Return (X, Y) of the center of cell containing provided text 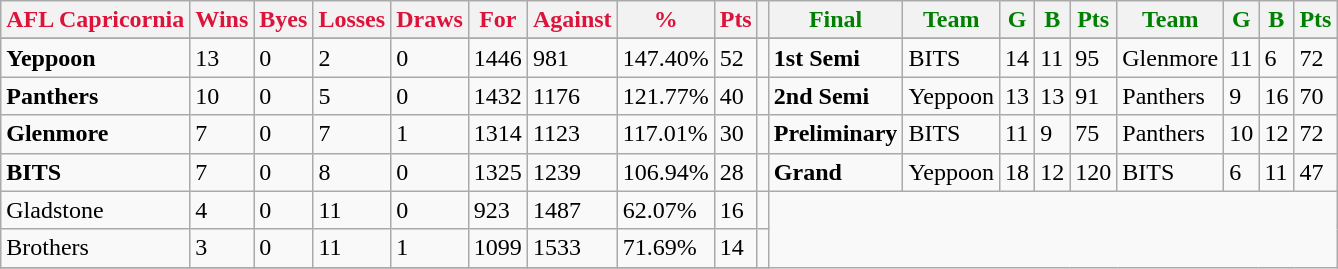
18 (1018, 172)
For (498, 20)
95 (1094, 58)
Brothers (96, 248)
Final (836, 20)
8 (352, 172)
923 (498, 210)
Wins (222, 20)
30 (736, 134)
1st Semi (836, 58)
28 (736, 172)
Gladstone (96, 210)
1239 (572, 172)
Byes (284, 20)
147.40% (666, 58)
40 (736, 96)
117.01% (666, 134)
Grand (836, 172)
62.07% (666, 210)
75 (1094, 134)
91 (1094, 96)
4 (222, 210)
% (666, 20)
1314 (498, 134)
70 (1316, 96)
3 (222, 248)
1099 (498, 248)
Losses (352, 20)
Against (572, 20)
1432 (498, 96)
106.94% (666, 172)
1487 (572, 210)
1123 (572, 134)
47 (1316, 172)
1533 (572, 248)
71.69% (666, 248)
1325 (498, 172)
981 (572, 58)
2 (352, 58)
1176 (572, 96)
Draws (430, 20)
5 (352, 96)
1446 (498, 58)
2nd Semi (836, 96)
AFL Capricornia (96, 20)
120 (1094, 172)
52 (736, 58)
Preliminary (836, 134)
121.77% (666, 96)
